From the cell containing the given text, extract its center point as [x, y] coordinate. 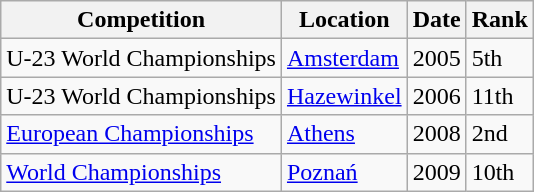
2008 [436, 134]
2005 [436, 58]
10th [500, 172]
2006 [436, 96]
Poznań [344, 172]
Competition [142, 20]
World Championships [142, 172]
Rank [500, 20]
Date [436, 20]
Hazewinkel [344, 96]
2nd [500, 134]
2009 [436, 172]
11th [500, 96]
Location [344, 20]
5th [500, 58]
Athens [344, 134]
European Championships [142, 134]
Amsterdam [344, 58]
